Return the [X, Y] coordinate for the center point of the cell that contains the specified text.  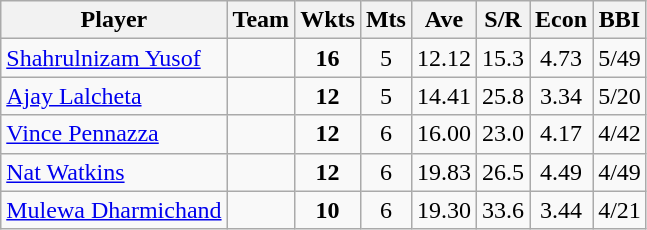
23.0 [502, 134]
4.73 [562, 58]
Team [261, 20]
33.6 [502, 210]
4/21 [620, 210]
Ajay Lalcheta [114, 96]
5/20 [620, 96]
26.5 [502, 172]
19.30 [444, 210]
16 [328, 58]
14.41 [444, 96]
4.17 [562, 134]
Player [114, 20]
15.3 [502, 58]
19.83 [444, 172]
3.34 [562, 96]
4.49 [562, 172]
S/R [502, 20]
5/49 [620, 58]
12.12 [444, 58]
4/49 [620, 172]
Shahrulnizam Yusof [114, 58]
BBI [620, 20]
Mts [386, 20]
10 [328, 210]
Ave [444, 20]
Econ [562, 20]
3.44 [562, 210]
25.8 [502, 96]
Mulewa Dharmichand [114, 210]
16.00 [444, 134]
Vince Pennazza [114, 134]
4/42 [620, 134]
Nat Watkins [114, 172]
Wkts [328, 20]
